Find where the given text appears and provide that cell's center as [x, y] coordinate. 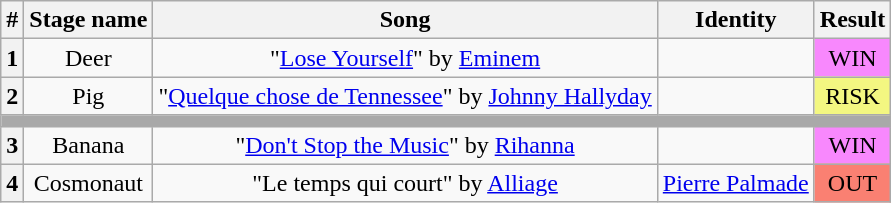
Cosmonaut [88, 183]
2 [12, 96]
RISK [852, 96]
Song [405, 20]
Result [852, 20]
# [12, 20]
Pig [88, 96]
"Le temps qui court" by Alliage [405, 183]
Pierre Palmade [736, 183]
Identity [736, 20]
OUT [852, 183]
"Don't Stop the Music" by Rihanna [405, 145]
"Lose Yourself" by Eminem [405, 58]
Stage name [88, 20]
Banana [88, 145]
Deer [88, 58]
1 [12, 58]
3 [12, 145]
4 [12, 183]
"Quelque chose de Tennessee" by Johnny Hallyday [405, 96]
